Pinpoint the cell where the given text exists, returning its (X, Y) midpoint coordinate. 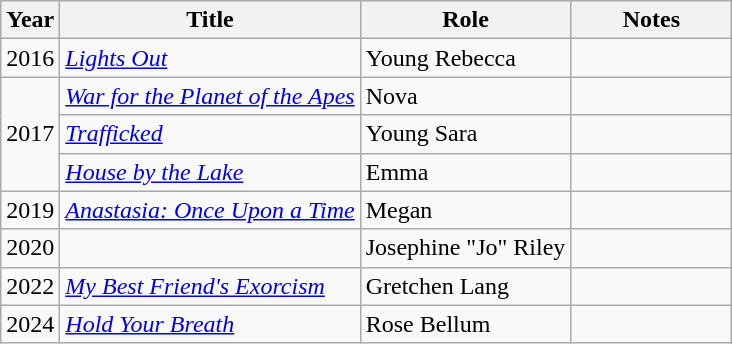
Notes (652, 20)
House by the Lake (210, 172)
Role (466, 20)
Title (210, 20)
Hold Your Breath (210, 324)
2020 (30, 248)
Lights Out (210, 58)
Gretchen Lang (466, 286)
My Best Friend's Exorcism (210, 286)
2019 (30, 210)
2017 (30, 134)
Year (30, 20)
2022 (30, 286)
Rose Bellum (466, 324)
Trafficked (210, 134)
Nova (466, 96)
2024 (30, 324)
Anastasia: Once Upon a Time (210, 210)
Young Sara (466, 134)
Megan (466, 210)
2016 (30, 58)
Young Rebecca (466, 58)
War for the Planet of the Apes (210, 96)
Josephine "Jo" Riley (466, 248)
Emma (466, 172)
